Capture the cell that displays the provided text and extract its (X, Y) central coordinate. 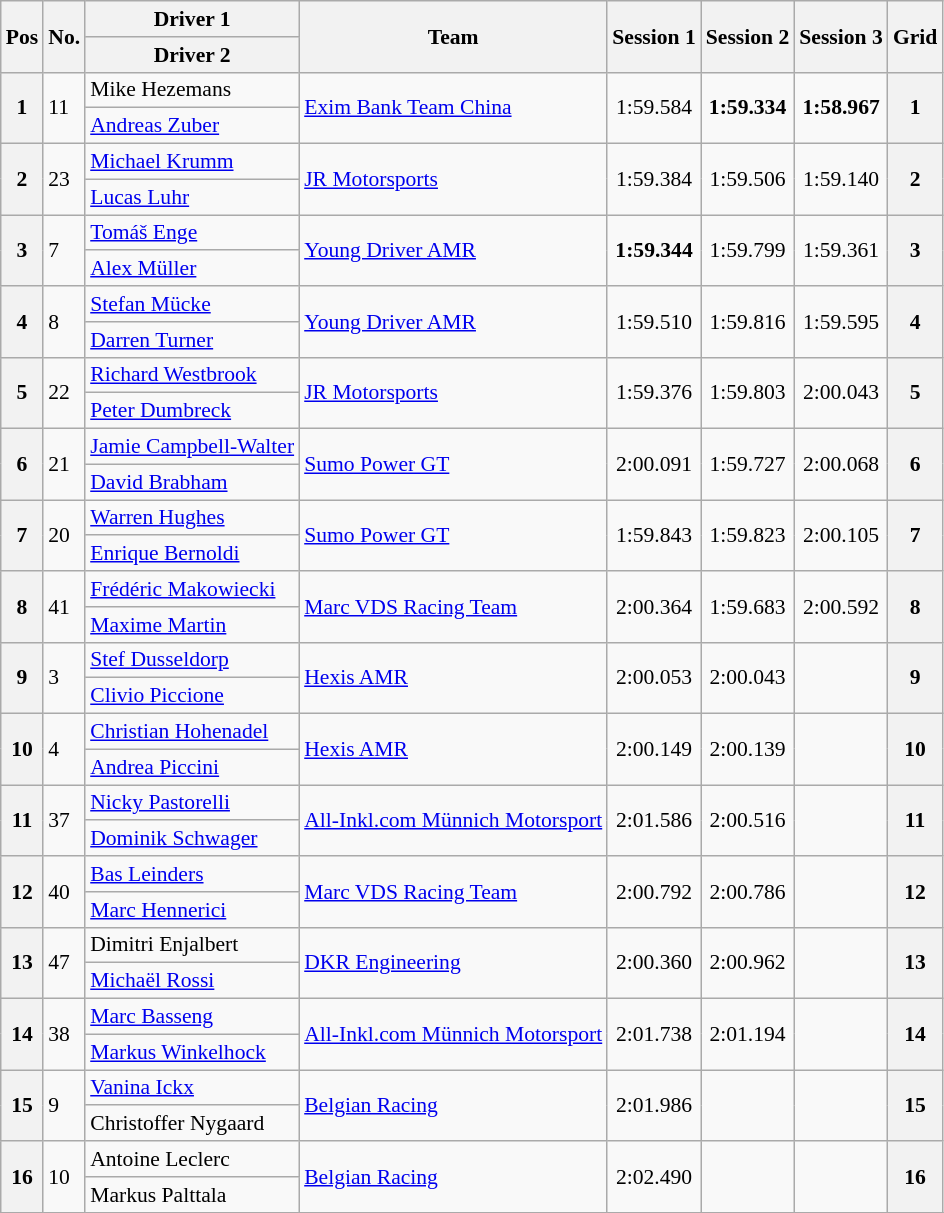
Lucas Luhr (192, 197)
Antoine Leclerc (192, 1159)
1:59.816 (748, 322)
1:59.595 (841, 322)
Bas Leinders (192, 874)
2:01.194 (748, 1034)
Alex Müller (192, 269)
Dominik Schwager (192, 839)
37 (64, 820)
1:59.344 (654, 250)
Exim Bank Team China (453, 108)
Pos (22, 36)
Peter Dumbreck (192, 411)
1:59.140 (841, 180)
Frédéric Makowiecki (192, 589)
1:59.843 (654, 536)
1:59.727 (748, 464)
Driver 2 (192, 55)
1:59.799 (748, 250)
1:59.803 (748, 392)
Dimitri Enjalbert (192, 945)
Andrea Piccini (192, 767)
2:02.490 (654, 1176)
1:59.376 (654, 392)
2:01.986 (654, 1106)
Jamie Campbell-Walter (192, 447)
Driver 1 (192, 19)
1:59.510 (654, 322)
Darren Turner (192, 340)
Christian Hohenadel (192, 732)
2:00.792 (654, 892)
2:00.091 (654, 464)
47 (64, 962)
Tomáš Enge (192, 233)
Clivio Piccione (192, 696)
1:59.683 (748, 606)
2:00.592 (841, 606)
1:59.361 (841, 250)
Mike Hezemans (192, 90)
DKR Engineering (453, 962)
1:59.584 (654, 108)
2:00.068 (841, 464)
Stefan Mücke (192, 304)
20 (64, 536)
David Brabham (192, 482)
2:00.149 (654, 750)
2:01.586 (654, 820)
Session 3 (841, 36)
Christoffer Nygaard (192, 1124)
Marc Basseng (192, 1017)
Nicky Pastorelli (192, 803)
1:58.967 (841, 108)
Marc Hennerici (192, 910)
Michael Krumm (192, 162)
2:00.364 (654, 606)
Markus Winkelhock (192, 1052)
Team (453, 36)
No. (64, 36)
Maxime Martin (192, 625)
Andreas Zuber (192, 126)
Session 1 (654, 36)
1:59.506 (748, 180)
2:00.360 (654, 962)
Enrique Bernoldi (192, 554)
2:00.962 (748, 962)
Michaël Rossi (192, 981)
1:59.384 (654, 180)
2:00.516 (748, 820)
Stef Dusseldorp (192, 660)
Warren Hughes (192, 518)
23 (64, 180)
22 (64, 392)
21 (64, 464)
Vanina Ickx (192, 1088)
2:01.738 (654, 1034)
40 (64, 892)
Grid (916, 36)
1:59.823 (748, 536)
1:59.334 (748, 108)
2:00.105 (841, 536)
38 (64, 1034)
2:00.053 (654, 678)
41 (64, 606)
Markus Palttala (192, 1195)
Richard Westbrook (192, 375)
Session 2 (748, 36)
2:00.786 (748, 892)
2:00.139 (748, 750)
